Output the (X, Y) coordinate of the center of the cell containing the given text.  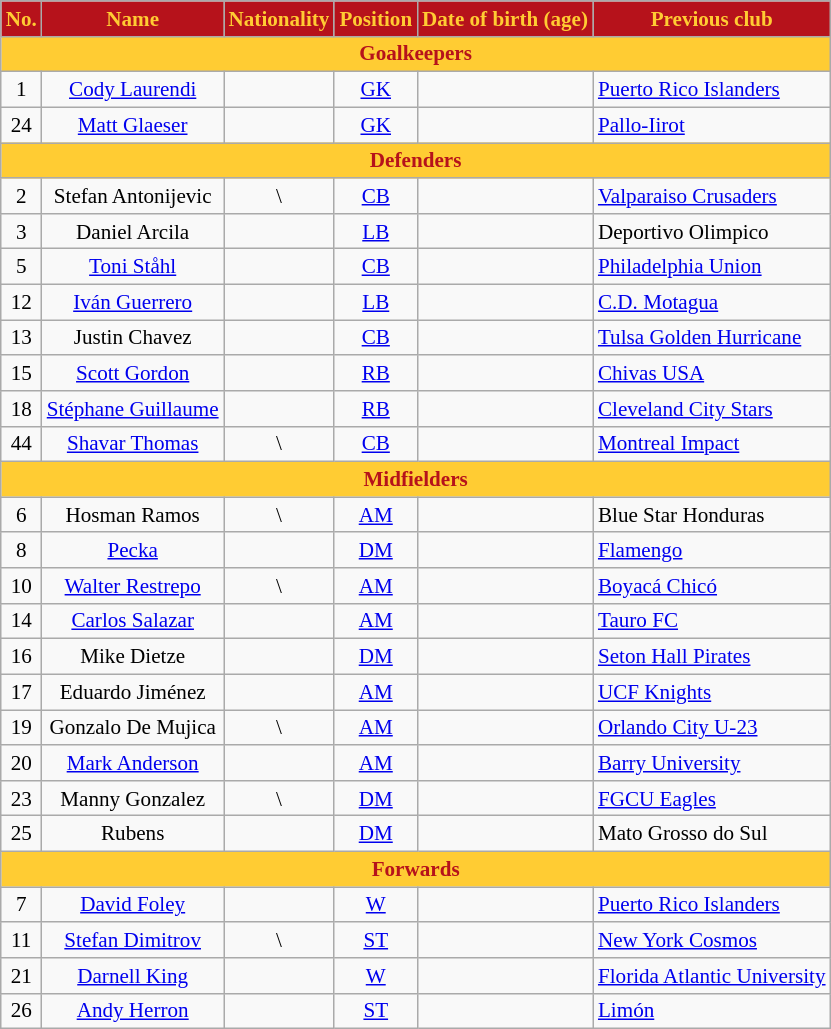
24 (22, 124)
Defenders (416, 160)
20 (22, 762)
Position (376, 18)
Name (133, 18)
Midfielders (416, 480)
No. (22, 18)
New York Cosmos (712, 940)
13 (22, 338)
5 (22, 266)
Eduardo Jiménez (133, 692)
Toni Ståhl (133, 266)
Cody Laurendi (133, 90)
7 (22, 904)
Orlando City U-23 (712, 728)
Mike Dietze (133, 656)
Carlos Salazar (133, 620)
1 (22, 90)
Walter Restrepo (133, 586)
Seton Hall Pirates (712, 656)
Hosman Ramos (133, 514)
Florida Atlantic University (712, 976)
16 (22, 656)
21 (22, 976)
Shavar Thomas (133, 444)
Nationality (280, 18)
Stefan Dimitrov (133, 940)
Stéphane Guillaume (133, 408)
25 (22, 834)
44 (22, 444)
Iván Guerrero (133, 302)
Chivas USA (712, 372)
8 (22, 550)
Philadelphia Union (712, 266)
Goalkeepers (416, 54)
6 (22, 514)
Justin Chavez (133, 338)
Valparaiso Crusaders (712, 196)
Forwards (416, 868)
Blue Star Honduras (712, 514)
Rubens (133, 834)
Cleveland City Stars (712, 408)
23 (22, 798)
Stefan Antonijevic (133, 196)
14 (22, 620)
Scott Gordon (133, 372)
FGCU Eagles (712, 798)
Previous club (712, 18)
C.D. Motagua (712, 302)
Barry University (712, 762)
Pecka (133, 550)
Deportivo Olimpico (712, 230)
Mark Anderson (133, 762)
Boyacá Chicó (712, 586)
Darnell King (133, 976)
2 (22, 196)
Manny Gonzalez (133, 798)
Pallo-Iirot (712, 124)
Tulsa Golden Hurricane (712, 338)
26 (22, 1010)
Mato Grosso do Sul (712, 834)
David Foley (133, 904)
Andy Herron (133, 1010)
15 (22, 372)
Matt Glaeser (133, 124)
Gonzalo De Mujica (133, 728)
Tauro FC (712, 620)
10 (22, 586)
Daniel Arcila (133, 230)
12 (22, 302)
3 (22, 230)
Montreal Impact (712, 444)
Flamengo (712, 550)
11 (22, 940)
Date of birth (age) (505, 18)
UCF Knights (712, 692)
17 (22, 692)
19 (22, 728)
18 (22, 408)
Limón (712, 1010)
